Capture the cell that displays the provided text and extract its (X, Y) central coordinate. 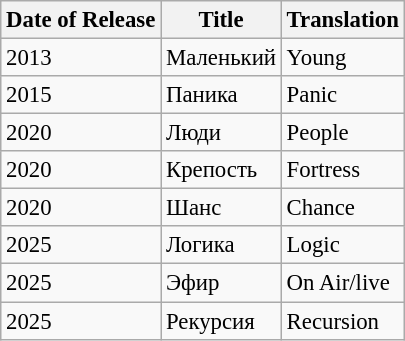
Date of Release (81, 20)
Recursion (342, 321)
Fortress (342, 170)
People (342, 133)
Шанс (222, 208)
Логика (222, 245)
2015 (81, 95)
Рекурсия (222, 321)
Logic (342, 245)
Young (342, 58)
Паника (222, 95)
Маленький (222, 58)
Title (222, 20)
Translation (342, 20)
Chance (342, 208)
Люди (222, 133)
On Air/live (342, 283)
2013 (81, 58)
Крепость (222, 170)
Panic (342, 95)
Эфир (222, 283)
